Provide the [x, y] coordinate of the cell's center where the given text is located.  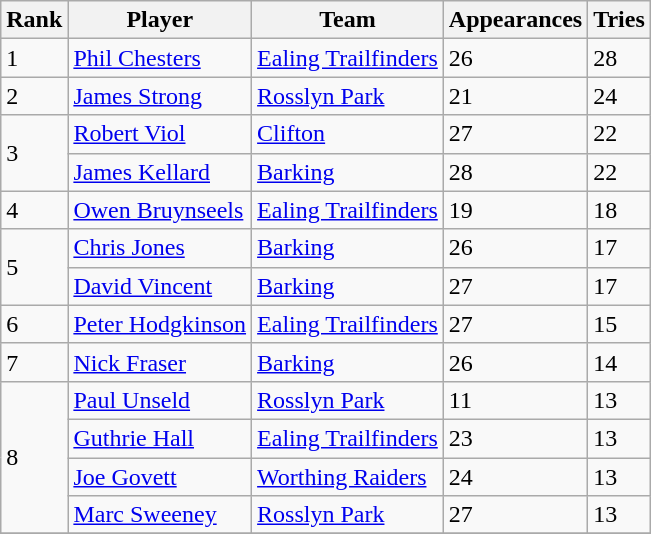
15 [620, 324]
5 [34, 267]
Team [348, 20]
7 [34, 362]
14 [620, 362]
1 [34, 58]
Appearances [515, 20]
21 [515, 96]
David Vincent [160, 286]
James Kellard [160, 172]
Phil Chesters [160, 58]
4 [34, 210]
Chris Jones [160, 248]
19 [515, 210]
Clifton [348, 134]
Robert Viol [160, 134]
Rank [34, 20]
3 [34, 153]
8 [34, 457]
James Strong [160, 96]
18 [620, 210]
Tries [620, 20]
2 [34, 96]
Joe Govett [160, 477]
Owen Bruynseels [160, 210]
23 [515, 438]
11 [515, 400]
Marc Sweeney [160, 515]
Nick Fraser [160, 362]
6 [34, 324]
Peter Hodgkinson [160, 324]
Paul Unseld [160, 400]
Guthrie Hall [160, 438]
Worthing Raiders [348, 477]
Player [160, 20]
